Determine the [X, Y] coordinate at the center of the cell enclosing the given text.  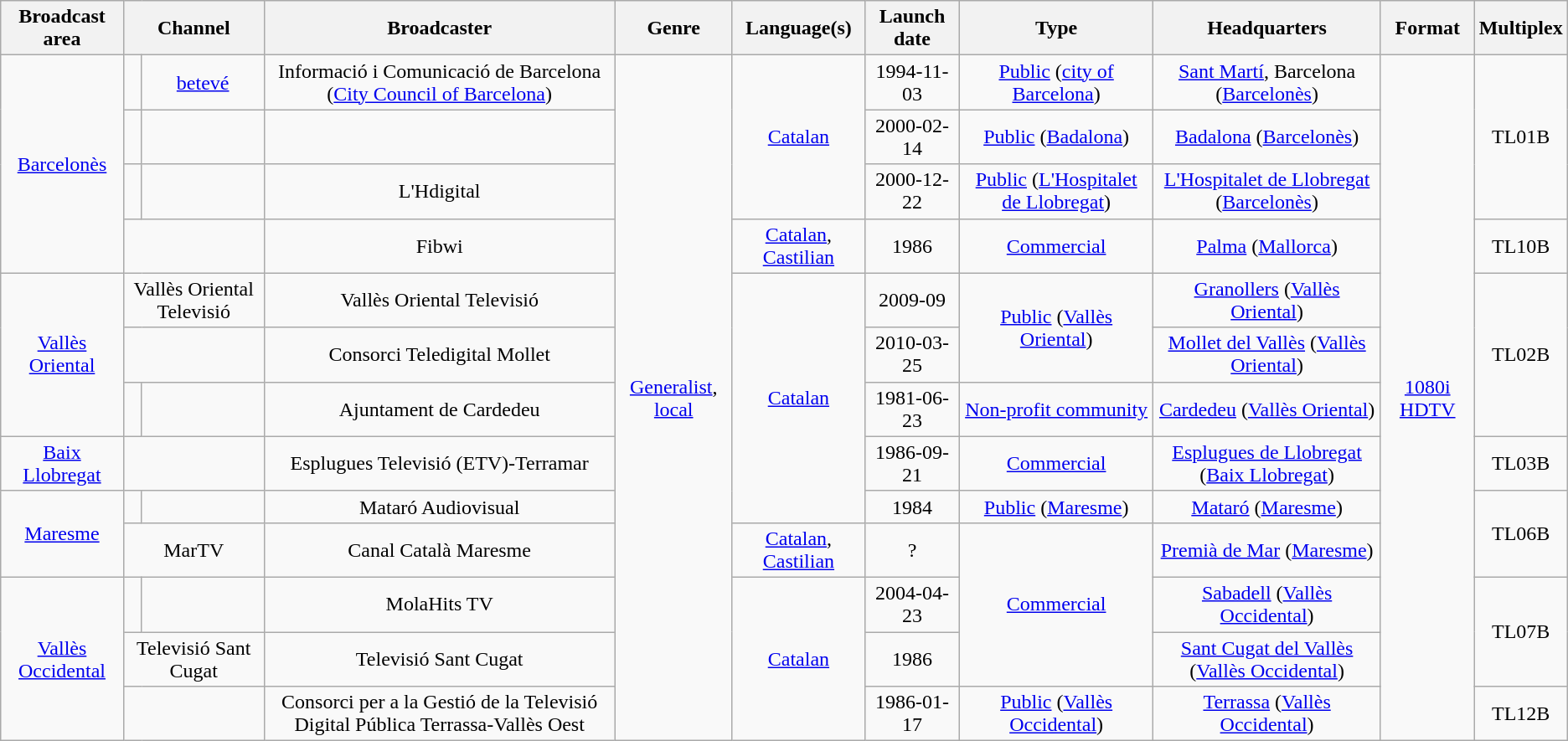
Non-profit community [1057, 409]
Maresme [62, 534]
Palma (Mallorca) [1267, 246]
2009-09 [911, 300]
Informació i Comunicació de Barcelona (City Council of Barcelona) [439, 82]
MarTV [193, 549]
Consorci per a la Gestió de la Televisió Digital Pública Terrassa-Vallès Oest [439, 713]
1080i HDTV [1427, 399]
Language(s) [798, 28]
1986-09-21 [911, 464]
Mollet del Vallès (Vallès Oriental) [1267, 355]
2010-03-25 [911, 355]
Format [1427, 28]
1986-01-17 [911, 713]
Granollers (Vallès Oriental) [1267, 300]
? [911, 549]
Vallès Oriental [62, 355]
Ajuntament de Cardedeu [439, 409]
Launch date [911, 28]
1984 [911, 507]
Consorci Teledigital Mollet [439, 355]
L'Hdigital [439, 191]
Baix Llobregat [62, 464]
TL02B [1521, 355]
TL12B [1521, 713]
Headquarters [1267, 28]
TL03B [1521, 464]
Public (city of Barcelona) [1057, 82]
Public (Vallès Occidental) [1057, 713]
TL07B [1521, 631]
Public (L'Hospitalet de Llobregat) [1057, 191]
Sant Cugat del Vallès (Vallès Occidental) [1267, 658]
Barcelonès [62, 164]
MolaHits TV [439, 605]
1994-11-03 [911, 82]
Generalist, local [673, 399]
Channel [193, 28]
Vallès Occidental [62, 658]
Public (Vallès Oriental) [1057, 327]
Fibwi [439, 246]
Badalona (Barcelonès) [1267, 137]
Mataró (Maresme) [1267, 507]
Esplugues Televisió (ETV)-Terramar [439, 464]
Public (Maresme) [1057, 507]
Esplugues de Llobregat (Baix Llobregat) [1267, 464]
Cardedeu (Vallès Oriental) [1267, 409]
2000-12-22 [911, 191]
TL06B [1521, 534]
L'Hospitalet de Llobregat (Barcelonès) [1267, 191]
Sant Martí, Barcelona (Barcelonès) [1267, 82]
Public (Badalona) [1057, 137]
TL10B [1521, 246]
Type [1057, 28]
Premià de Mar (Maresme) [1267, 549]
Mataró Audiovisual [439, 507]
1981-06-23 [911, 409]
Broadcast area [62, 28]
2000-02-14 [911, 137]
Sabadell (Vallès Occidental) [1267, 605]
Canal Català Maresme [439, 549]
Terrassa (Vallès Occidental) [1267, 713]
Multiplex [1521, 28]
Broadcaster [439, 28]
betevé [203, 82]
TL01B [1521, 137]
2004-04-23 [911, 605]
Genre [673, 28]
